Identify which cell holds the provided text, then report its (x, y) central coordinate. 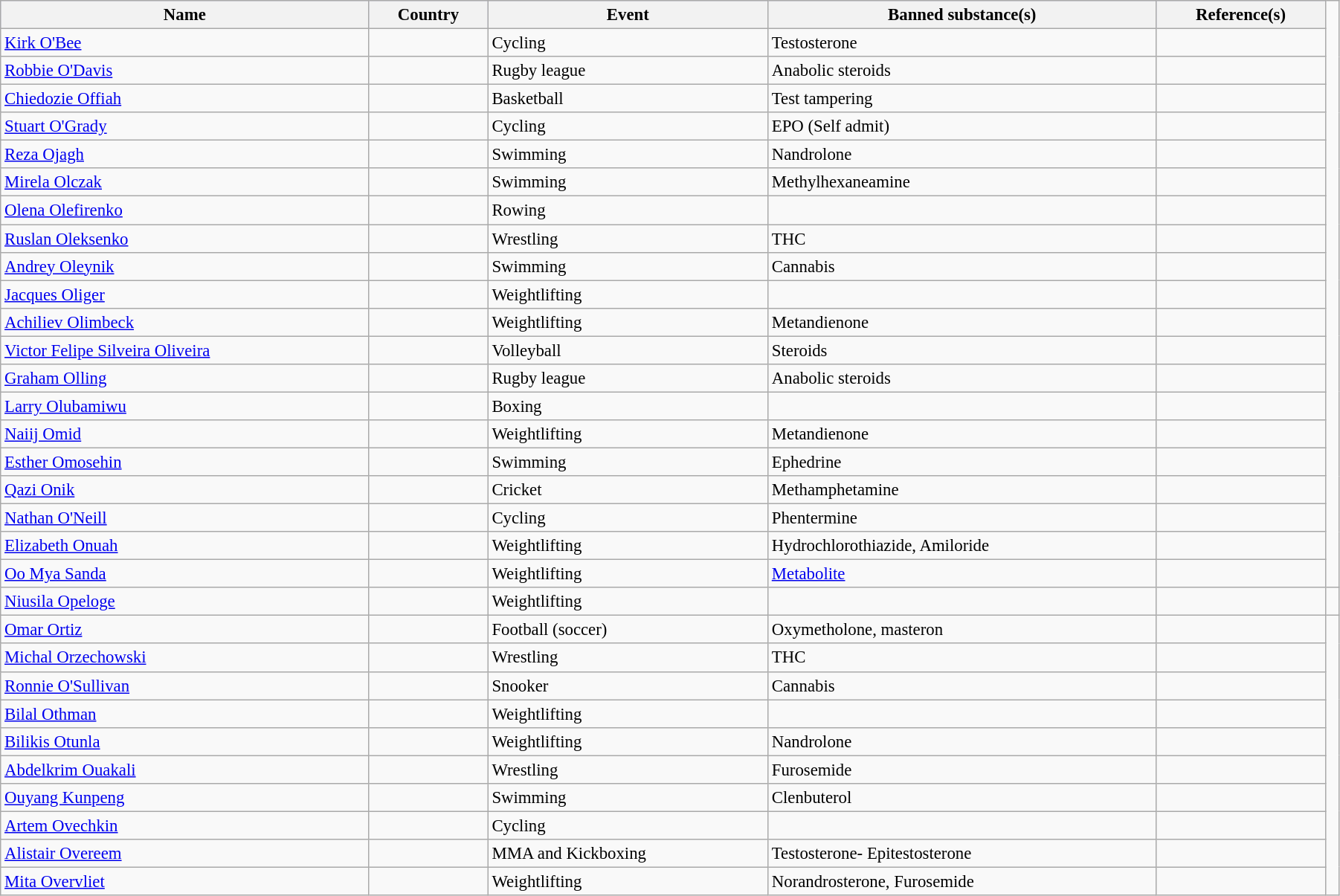
Alistair Overeem (184, 854)
Ruslan Oleksenko (184, 239)
Test tampering (962, 99)
Basketball (628, 99)
Olena Olefirenko (184, 210)
Boxing (628, 406)
MMA and Kickboxing (628, 854)
Cricket (628, 490)
Niusila Opeloge (184, 602)
EPO (Self admit) (962, 126)
Mita Overvliet (184, 881)
Metabolite (962, 574)
Omar Ortiz (184, 630)
Volleyball (628, 350)
Larry Olubamiwu (184, 406)
Kirk O'Bee (184, 43)
Ephedrine (962, 462)
Qazi Onik (184, 490)
Country (428, 15)
Elizabeth Onuah (184, 546)
Name (184, 15)
Achiliev Olimbeck (184, 322)
Naiij Omid (184, 434)
Robbie O'Davis (184, 71)
Esther Omosehin (184, 462)
Furosemide (962, 770)
Methylhexaneamine (962, 182)
Nathan O'Neill (184, 518)
Norandrosterone, Furosemide (962, 881)
Artem Ovechkin (184, 825)
Ouyang Kunpeng (184, 798)
Oo Mya Sanda (184, 574)
Victor Felipe Silveira Oliveira (184, 350)
Abdelkrim Ouakali (184, 770)
Ronnie O'Sullivan (184, 686)
Mirela Olczak (184, 182)
Banned substance(s) (962, 15)
Clenbuterol (962, 798)
Event (628, 15)
Football (soccer) (628, 630)
Oxymetholone, masteron (962, 630)
Bilikis Otunla (184, 741)
Reference(s) (1240, 15)
Testosterone (962, 43)
Snooker (628, 686)
Hydrochlorothiazide, Amiloride (962, 546)
Phentermine (962, 518)
Chiedozie Offiah (184, 99)
Steroids (962, 350)
Jacques Oliger (184, 294)
Michal Orzechowski (184, 658)
Rowing (628, 210)
Methamphetamine (962, 490)
Stuart O'Grady (184, 126)
Graham Olling (184, 378)
Testosterone- Epitestosterone (962, 854)
Reza Ojagh (184, 155)
Andrey Oleynik (184, 266)
Bilal Othman (184, 714)
